Search for the cell housing the specified text and yield its (x, y) center coordinate. 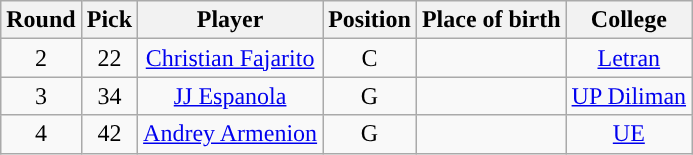
34 (109, 96)
22 (109, 58)
42 (109, 134)
2 (41, 58)
Position (370, 20)
JJ Espanola (230, 96)
Round (41, 20)
C (370, 58)
Pick (109, 20)
UP Diliman (629, 96)
Andrey Armenion (230, 134)
Christian Fajarito (230, 58)
Place of birth (491, 20)
Letran (629, 58)
College (629, 20)
3 (41, 96)
UE (629, 134)
4 (41, 134)
Player (230, 20)
